Identify which cell holds the provided text, then report its (x, y) central coordinate. 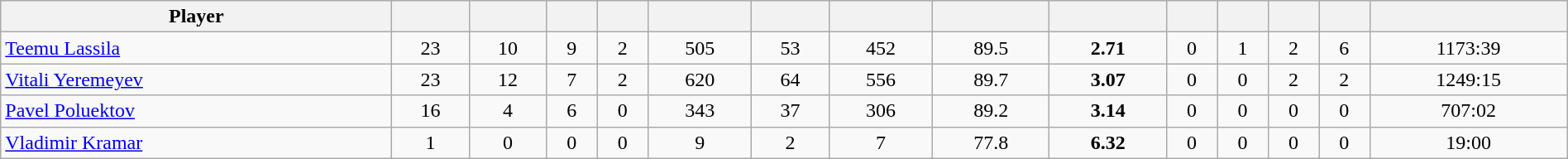
64 (791, 79)
89.5 (991, 48)
2.71 (1108, 48)
16 (430, 111)
556 (880, 79)
19:00 (1469, 142)
707:02 (1469, 111)
3.14 (1108, 111)
Teemu Lassila (197, 48)
10 (508, 48)
37 (791, 111)
452 (880, 48)
306 (880, 111)
3.07 (1108, 79)
53 (791, 48)
Pavel Poluektov (197, 111)
343 (700, 111)
Player (197, 17)
1173:39 (1469, 48)
Vitali Yeremeyev (197, 79)
505 (700, 48)
Vladimir Kramar (197, 142)
89.2 (991, 111)
620 (700, 79)
4 (508, 111)
12 (508, 79)
77.8 (991, 142)
1249:15 (1469, 79)
6.32 (1108, 142)
89.7 (991, 79)
